Provide the (X, Y) coordinate of the cell's center where the given text is located.  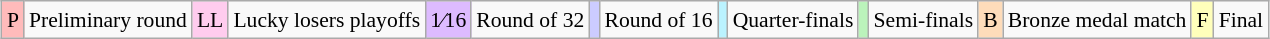
Round of 16 (658, 20)
Quarter-finals (794, 20)
Lucky losers playoffs (326, 20)
LL (210, 20)
B (990, 20)
Preliminary round (108, 20)
F (1202, 20)
P (13, 20)
Round of 32 (530, 20)
Semi-finals (924, 20)
Final (1242, 20)
Bronze medal match (1098, 20)
1⁄16 (448, 20)
